Detect which cell encompasses the target text, then output its (x, y) center coordinate. 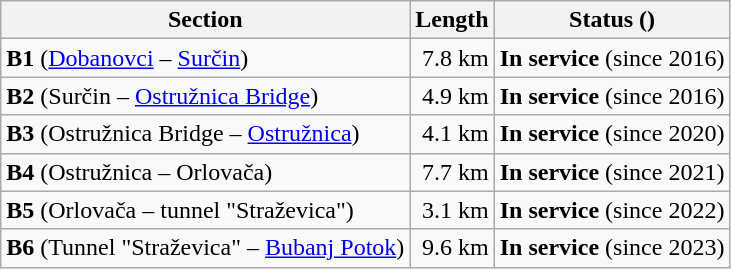
B6 (Tunnel "Straževica" – Bubanj Potok) (206, 248)
Length (452, 20)
3.1 km (452, 210)
In service (since 2022) (612, 210)
9.6 km (452, 248)
In service (since 2020) (612, 134)
4.9 km (452, 96)
B3 (Ostružnica Bridge – Ostružnica) (206, 134)
7.7 km (452, 172)
In service (since 2023) (612, 248)
B2 (Surčin – Ostružnica Bridge) (206, 96)
4.1 km (452, 134)
Section (206, 20)
In service (since 2021) (612, 172)
B5 (Orlovača – tunnel "Straževica") (206, 210)
Status () (612, 20)
7.8 km (452, 58)
B1 (Dobanovci – Surčin) (206, 58)
B4 (Ostružnica – Orlovača) (206, 172)
